Return [X, Y] of the center of cell containing provided text 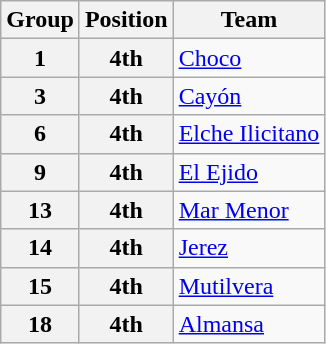
14 [40, 248]
Position [126, 20]
Team [249, 20]
9 [40, 172]
El Ejido [249, 172]
13 [40, 210]
Jerez [249, 248]
1 [40, 58]
Cayón [249, 96]
Group [40, 20]
15 [40, 286]
Mar Menor [249, 210]
Almansa [249, 324]
Mutilvera [249, 286]
Elche Ilicitano [249, 134]
18 [40, 324]
3 [40, 96]
6 [40, 134]
Choco [249, 58]
